Scan for the cell matching the given text and deliver its (X, Y) coordinate at center. 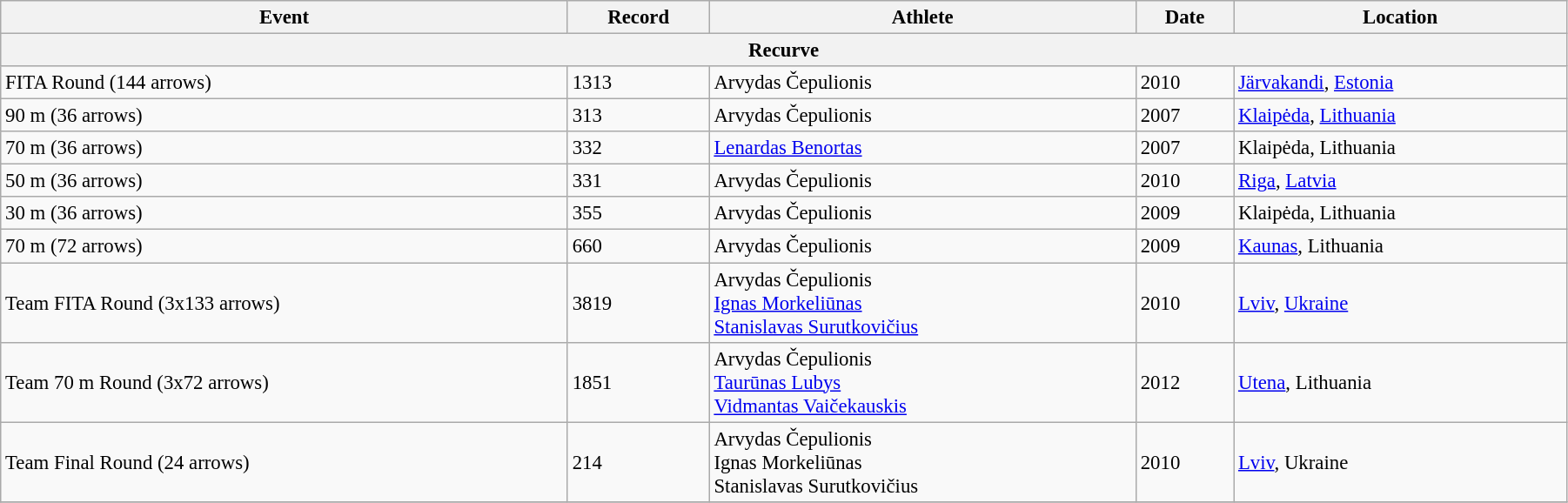
Event (285, 17)
Record (639, 17)
355 (639, 213)
50 m (36 arrows) (285, 181)
Utena, Lithuania (1401, 382)
Kaunas, Lithuania (1401, 246)
Team FITA Round (3x133 arrows) (285, 303)
70 m (72 arrows) (285, 246)
2012 (1184, 382)
332 (639, 148)
331 (639, 181)
3819 (639, 303)
1851 (639, 382)
Athlete (922, 17)
660 (639, 246)
214 (639, 462)
313 (639, 116)
Recurve (784, 50)
Järvakandi, Estonia (1401, 83)
70 m (36 arrows) (285, 148)
Lenardas Benortas (922, 148)
Team Final Round (24 arrows) (285, 462)
Riga, Latvia (1401, 181)
FITA Round (144 arrows) (285, 83)
Date (1184, 17)
1313 (639, 83)
90 m (36 arrows) (285, 116)
Team 70 m Round (3x72 arrows) (285, 382)
Arvydas ČepulionisTaurūnas LubysVidmantas Vaičekauskis (922, 382)
Location (1401, 17)
30 m (36 arrows) (285, 213)
